Determine the (x, y) coordinate at the center of the cell enclosing the given text.  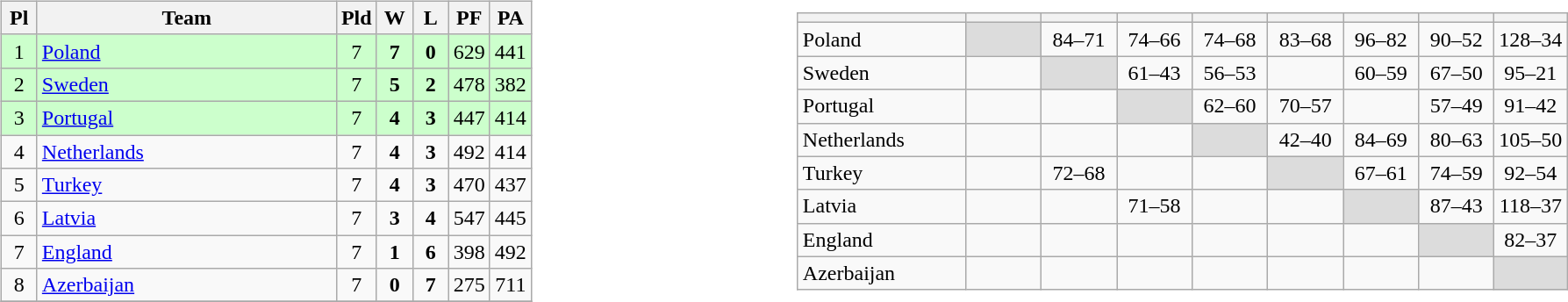
57–49 (1457, 106)
90–52 (1457, 40)
711 (511, 285)
547 (469, 219)
74–66 (1154, 40)
84–71 (1078, 40)
56–53 (1230, 73)
80–63 (1457, 140)
74–59 (1457, 173)
445 (511, 219)
Pl (19, 18)
67–50 (1457, 73)
67–61 (1381, 173)
447 (469, 118)
PA (511, 18)
96–82 (1381, 40)
478 (469, 84)
441 (511, 51)
92–54 (1530, 173)
275 (469, 285)
118–37 (1530, 206)
128–34 (1530, 40)
437 (511, 185)
84–69 (1381, 140)
83–68 (1306, 40)
95–21 (1530, 73)
62–60 (1230, 106)
70–57 (1306, 106)
61–43 (1154, 73)
82–37 (1530, 240)
L (430, 18)
Team (186, 18)
398 (469, 252)
629 (469, 51)
105–50 (1530, 140)
42–40 (1306, 140)
Pld (356, 18)
W (395, 18)
382 (511, 84)
87–43 (1457, 206)
74–68 (1230, 40)
470 (469, 185)
60–59 (1381, 73)
8 (19, 285)
91–42 (1530, 106)
PF (469, 18)
71–58 (1154, 206)
72–68 (1078, 173)
